Find where the given text appears and provide that cell's center as [x, y] coordinate. 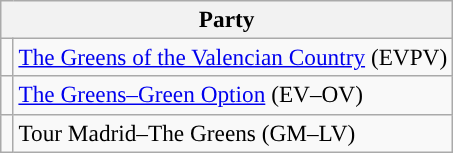
Party [227, 19]
The Greens of the Valencian Country (EVPV) [233, 57]
Tour Madrid–The Greens (GM–LV) [233, 133]
The Greens–Green Option (EV–OV) [233, 95]
